Determine the [x, y] coordinate at the center of the cell enclosing the given text.  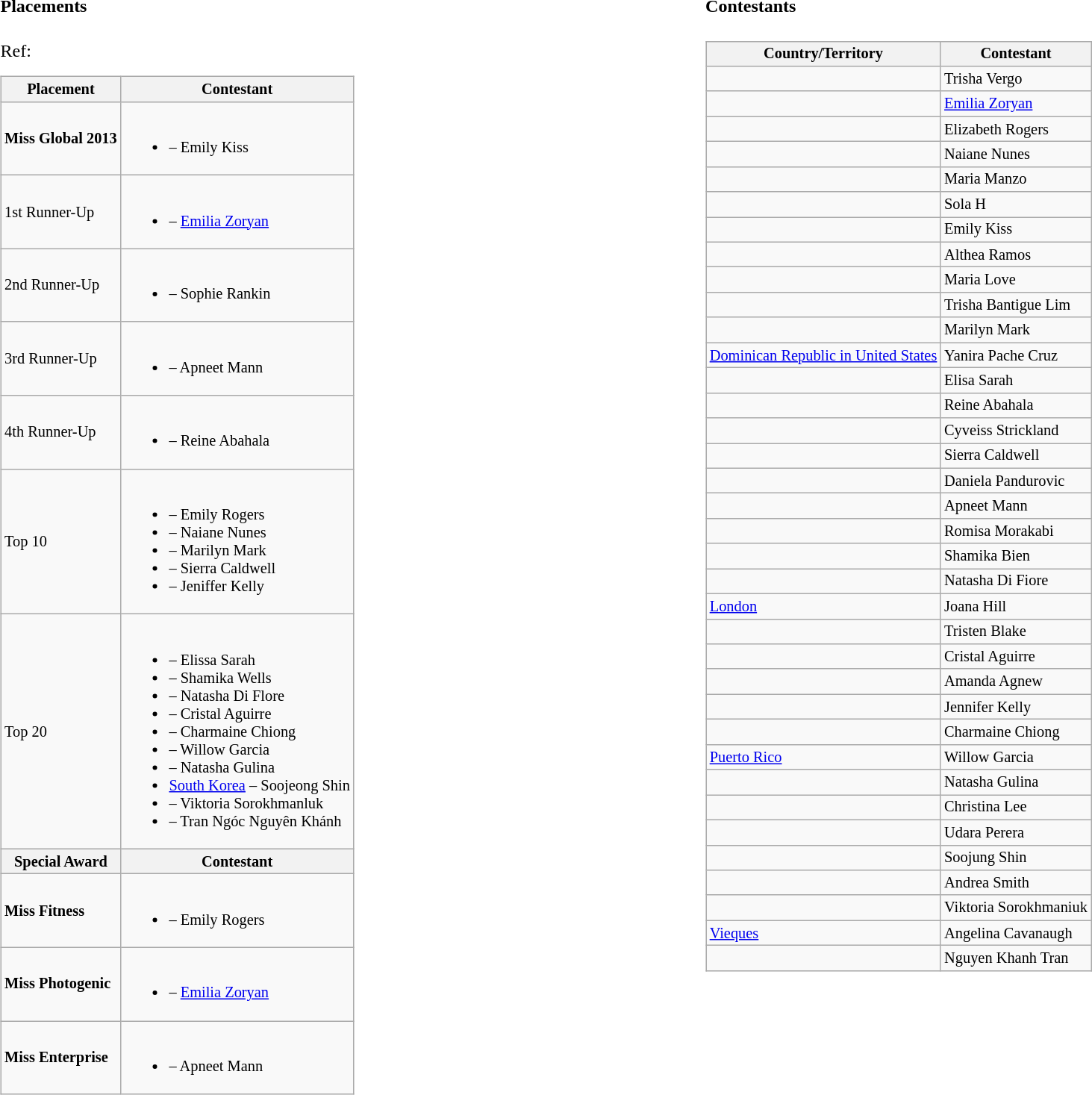
Tristen Blake [1016, 631]
Miss Enterprise [60, 1058]
Naiane Nunes [1016, 155]
Emilia Zoryan [1016, 104]
Elizabeth Rogers [1016, 129]
Daniela Pandurovic [1016, 481]
Special Award [60, 861]
Christina Lee [1016, 808]
Soojung Shin [1016, 858]
Amanda Agnew [1016, 681]
Vieques [823, 933]
4th Runner-Up [60, 432]
Reine Abahala [1016, 405]
Joana Hill [1016, 606]
Trisha Vergo [1016, 79]
Sierra Caldwell [1016, 456]
Romisa Morakabi [1016, 531]
Nguyen Khanh Tran [1016, 958]
Maria Love [1016, 280]
Puerto Rico [823, 757]
Yanira Pache Cruz [1016, 355]
Althea Ramos [1016, 255]
Jennifer Kelly [1016, 707]
Shamika Bien [1016, 556]
Top 10 [60, 541]
Top 20 [60, 731]
Marilyn Mark [1016, 330]
Viktoria Sorokhmaniuk [1016, 908]
Country/Territory [823, 54]
Apneet Mann [1016, 506]
– Emily Rogers [237, 911]
– Sophie Rankin [237, 285]
Natasha Gulina [1016, 782]
Trisha Bantigue Lim [1016, 305]
Sola H [1016, 205]
Cyveiss Strickland [1016, 431]
Cristal Aguirre [1016, 657]
Willow Garcia [1016, 757]
London [823, 606]
– Emily Kiss [237, 138]
Maria Manzo [1016, 179]
Andrea Smith [1016, 883]
Charmaine Chiong [1016, 732]
– Reine Abahala [237, 432]
1st Runner-Up [60, 212]
Natasha Di Fiore [1016, 581]
3rd Runner-Up [60, 358]
Miss Global 2013 [60, 138]
Placement [60, 89]
Elisa Sarah [1016, 381]
2nd Runner-Up [60, 285]
Udara Perera [1016, 832]
– Emily Rogers – Naiane Nunes – Marilyn Mark – Sierra Caldwell – Jeniffer Kelly [237, 541]
Dominican Republic in United States [823, 355]
Angelina Cavanaugh [1016, 933]
Miss Fitness [60, 911]
Emily Kiss [1016, 230]
Miss Photogenic [60, 984]
